Capture the cell that displays the provided text and extract its (X, Y) central coordinate. 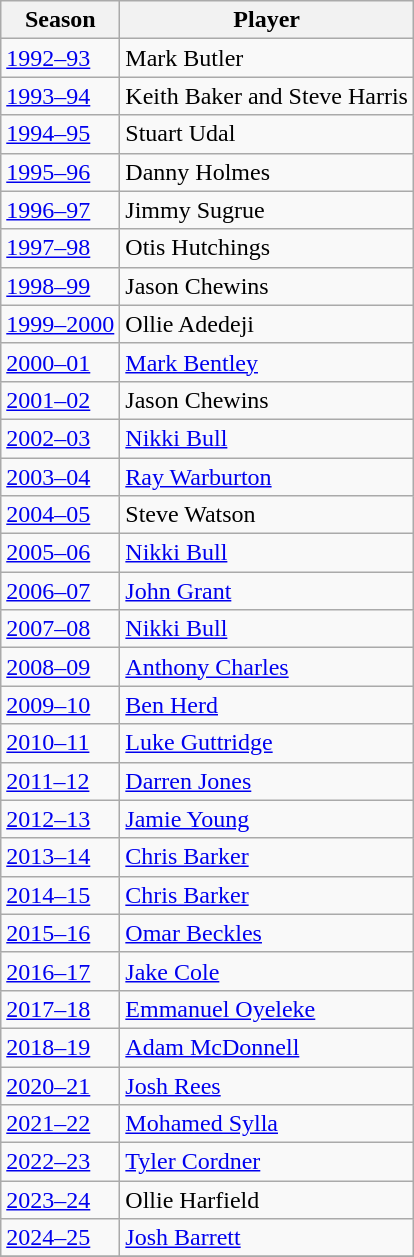
Ray Warburton (267, 477)
Tyler Cordner (267, 1162)
Darren Jones (267, 781)
Player (267, 20)
Emmanuel Oyeleke (267, 1009)
2007–08 (60, 629)
2002–03 (60, 438)
2012–13 (60, 819)
Mark Bentley (267, 362)
Josh Rees (267, 1085)
1999–2000 (60, 324)
2013–14 (60, 857)
1997–98 (60, 248)
2017–18 (60, 1009)
Stuart Udal (267, 134)
Jimmy Sugrue (267, 210)
2015–16 (60, 933)
1992–93 (60, 58)
2022–23 (60, 1162)
Omar Beckles (267, 933)
Jamie Young (267, 819)
Ollie Harfield (267, 1200)
2014–15 (60, 895)
Mark Butler (267, 58)
2016–17 (60, 971)
2008–09 (60, 667)
2001–02 (60, 400)
2009–10 (60, 705)
2018–19 (60, 1047)
1994–95 (60, 134)
2021–22 (60, 1124)
2011–12 (60, 781)
Ollie Adedeji (267, 324)
2020–21 (60, 1085)
2023–24 (60, 1200)
2005–06 (60, 553)
1998–99 (60, 286)
Season (60, 20)
1995–96 (60, 172)
2024–25 (60, 1238)
Keith Baker and Steve Harris (267, 96)
Mohamed Sylla (267, 1124)
Luke Guttridge (267, 743)
2003–04 (60, 477)
Danny Holmes (267, 172)
Steve Watson (267, 515)
Anthony Charles (267, 667)
2010–11 (60, 743)
Otis Hutchings (267, 248)
2004–05 (60, 515)
Jake Cole (267, 971)
Ben Herd (267, 705)
1993–94 (60, 96)
Adam McDonnell (267, 1047)
Josh Barrett (267, 1238)
John Grant (267, 591)
2006–07 (60, 591)
1996–97 (60, 210)
2000–01 (60, 362)
